Provide the (x, y) coordinate of the cell's center where the given text is located.  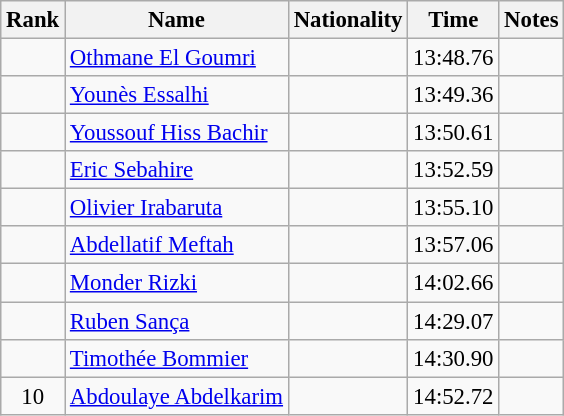
13:49.36 (454, 95)
Rank (33, 20)
Othmane El Goumri (177, 58)
13:50.61 (454, 133)
14:02.66 (454, 283)
Monder Rizki (177, 283)
Abdoulaye Abdelkarim (177, 396)
14:29.07 (454, 321)
Name (177, 20)
Nationality (348, 20)
Time (454, 20)
13:52.59 (454, 170)
13:57.06 (454, 245)
Notes (532, 20)
Younès Essalhi (177, 95)
10 (33, 396)
14:52.72 (454, 396)
14:30.90 (454, 358)
Ruben Sança (177, 321)
Youssouf Hiss Bachir (177, 133)
13:55.10 (454, 208)
Abdellatif Meftah (177, 245)
13:48.76 (454, 58)
Olivier Irabaruta (177, 208)
Timothée Bommier (177, 358)
Eric Sebahire (177, 170)
